Detect which cell encompasses the target text, then output its (x, y) center coordinate. 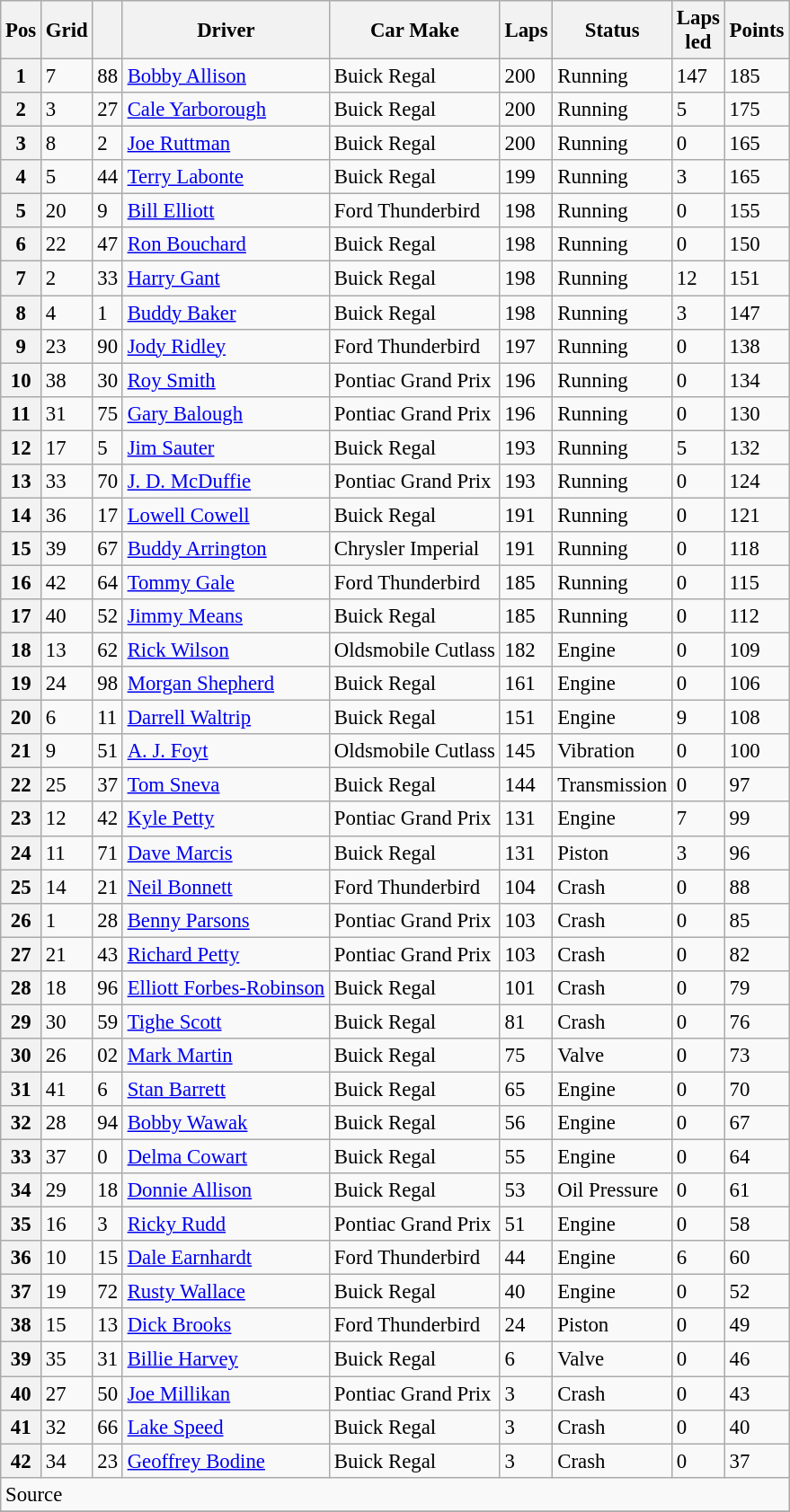
A. J. Foyt (226, 751)
Jody Ridley (226, 346)
Terry Labonte (226, 177)
Ricky Rudd (226, 1225)
Buddy Arrington (226, 549)
Bobby Allison (226, 76)
112 (757, 616)
138 (757, 346)
Stan Barrett (226, 1089)
Jimmy Means (226, 616)
66 (108, 1427)
Laps (527, 31)
Buddy Baker (226, 313)
Gary Balough (226, 413)
115 (757, 582)
Car Make (415, 31)
Dick Brooks (226, 1325)
Mark Martin (226, 1056)
73 (757, 1056)
58 (757, 1225)
101 (527, 988)
145 (527, 751)
47 (108, 245)
Rick Wilson (226, 650)
Lowell Cowell (226, 515)
Darrell Waltrip (226, 718)
Morgan Shepherd (226, 684)
Bill Elliott (226, 211)
Tommy Gale (226, 582)
Bobby Wawak (226, 1123)
Kyle Petty (226, 819)
175 (757, 110)
109 (757, 650)
Jim Sauter (226, 447)
161 (527, 684)
Billie Harvey (226, 1359)
Roy Smith (226, 380)
Geoffrey Bodine (226, 1461)
106 (757, 684)
121 (757, 515)
Status (613, 31)
118 (757, 549)
81 (527, 1021)
Oil Pressure (613, 1190)
Neil Bonnett (226, 887)
144 (527, 785)
J. D. McDuffie (226, 482)
97 (757, 785)
199 (527, 177)
50 (108, 1393)
94 (108, 1123)
Harry Gant (226, 279)
Cale Yarborough (226, 110)
100 (757, 751)
79 (757, 988)
Source (395, 1494)
Driver (226, 31)
Lapsled (699, 31)
61 (757, 1190)
90 (108, 346)
Delma Cowart (226, 1157)
130 (757, 413)
132 (757, 447)
Points (757, 31)
Joe Millikan (226, 1393)
150 (757, 245)
Ron Bouchard (226, 245)
53 (527, 1190)
Richard Petty (226, 954)
Tighe Scott (226, 1021)
104 (527, 887)
Dave Marcis (226, 853)
Elliott Forbes-Robinson (226, 988)
65 (527, 1089)
Transmission (613, 785)
Vibration (613, 751)
02 (108, 1056)
Dale Earnhardt (226, 1258)
182 (527, 650)
98 (108, 684)
197 (527, 346)
99 (757, 819)
124 (757, 482)
Pos (22, 31)
55 (527, 1157)
Rusty Wallace (226, 1292)
56 (527, 1123)
76 (757, 1021)
46 (757, 1359)
155 (757, 211)
85 (757, 920)
Joe Ruttman (226, 144)
Chrysler Imperial (415, 549)
72 (108, 1292)
Tom Sneva (226, 785)
82 (757, 954)
Grid (67, 31)
71 (108, 853)
59 (108, 1021)
Benny Parsons (226, 920)
Donnie Allison (226, 1190)
60 (757, 1258)
108 (757, 718)
134 (757, 380)
Lake Speed (226, 1427)
49 (757, 1325)
62 (108, 650)
